Locate the cell with the specified text and output its [x, y] center coordinate. 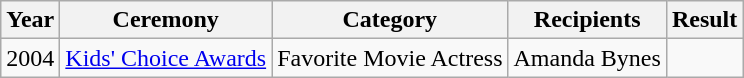
Kids' Choice Awards [166, 58]
Recipients [587, 20]
Favorite Movie Actress [390, 58]
2004 [30, 58]
Category [390, 20]
Ceremony [166, 20]
Result [704, 20]
Year [30, 20]
Amanda Bynes [587, 58]
